Pinpoint the cell where the given text exists, returning its (X, Y) midpoint coordinate. 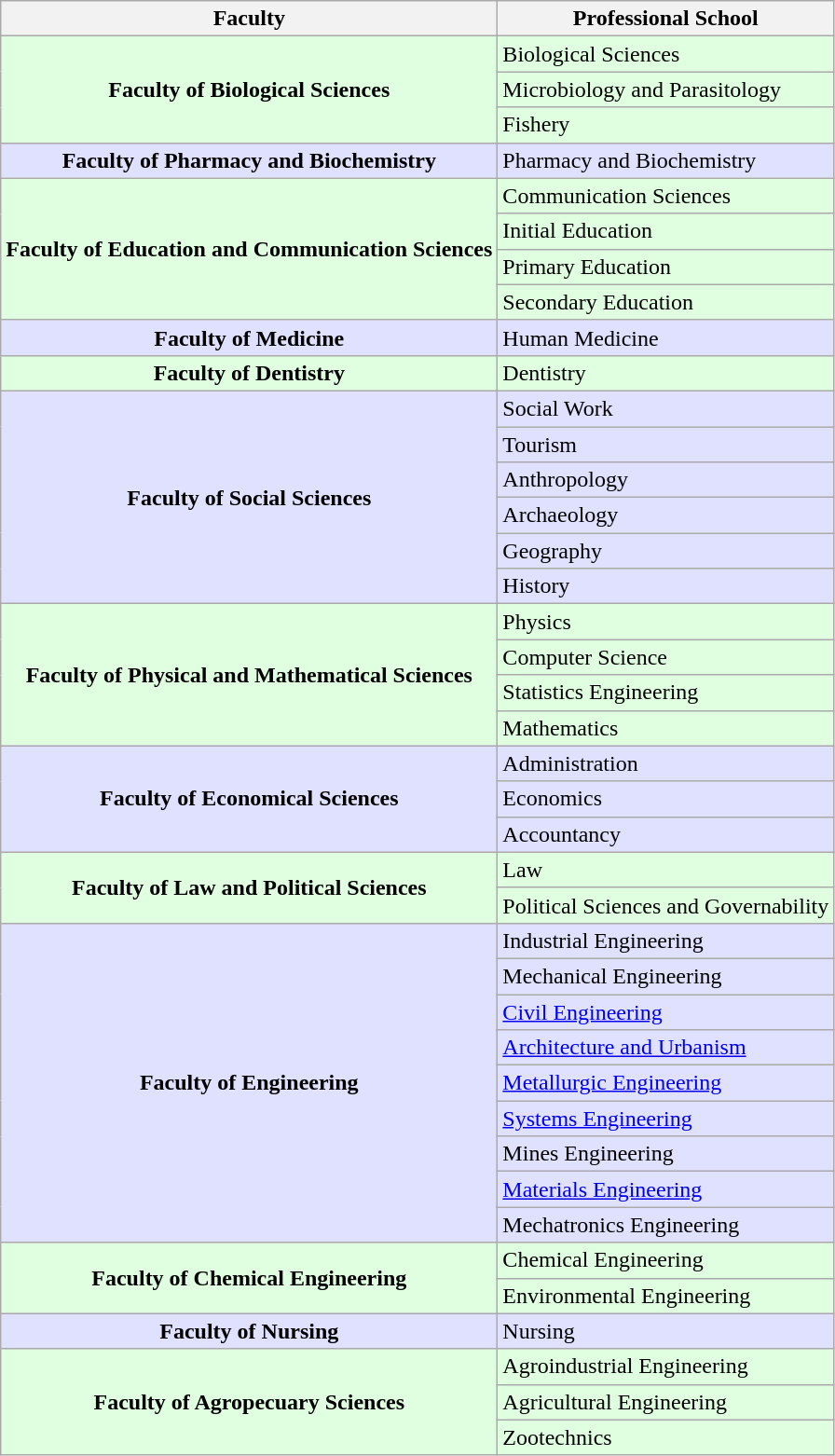
Mines Engineering (665, 1154)
Agricultural Engineering (665, 1402)
Law (665, 870)
Fishery (665, 125)
Statistics Engineering (665, 693)
Microbiology and Parasitology (665, 89)
Faculty of Physical and Mathematical Sciences (250, 675)
Human Medicine (665, 337)
Pharmacy and Biochemistry (665, 160)
Zootechnics (665, 1437)
Social Work (665, 408)
Mechanical Engineering (665, 976)
Faculty of Medicine (250, 337)
Archaeology (665, 515)
Faculty of Biological Sciences (250, 89)
Dentistry (665, 373)
Architecture and Urbanism (665, 1048)
Chemical Engineering (665, 1260)
Faculty of Engineering (250, 1083)
Metallurgic Engineering (665, 1083)
Faculty of Agropecuary Sciences (250, 1402)
Systems Engineering (665, 1119)
Physics (665, 622)
Accountancy (665, 834)
Civil Engineering (665, 1011)
Economics (665, 799)
Faculty of Dentistry (250, 373)
Faculty of Economical Sciences (250, 799)
Faculty of Education and Communication Sciences (250, 249)
Faculty (250, 19)
Geography (665, 551)
Industrial Engineering (665, 941)
Biological Sciences (665, 54)
Primary Education (665, 267)
Tourism (665, 445)
Professional School (665, 19)
Faculty of Pharmacy and Biochemistry (250, 160)
Environmental Engineering (665, 1296)
Administration (665, 763)
Faculty of Social Sciences (250, 497)
Political Sciences and Governability (665, 905)
Secondary Education (665, 302)
Materials Engineering (665, 1189)
Mathematics (665, 728)
Mechatronics Engineering (665, 1225)
Initial Education (665, 231)
Faculty of Law and Political Sciences (250, 887)
Anthropology (665, 480)
History (665, 586)
Nursing (665, 1331)
Faculty of Chemical Engineering (250, 1278)
Communication Sciences (665, 196)
Faculty of Nursing (250, 1331)
Computer Science (665, 657)
Agroindustrial Engineering (665, 1367)
